Determine the [x, y] coordinate at the center of the cell enclosing the given text.  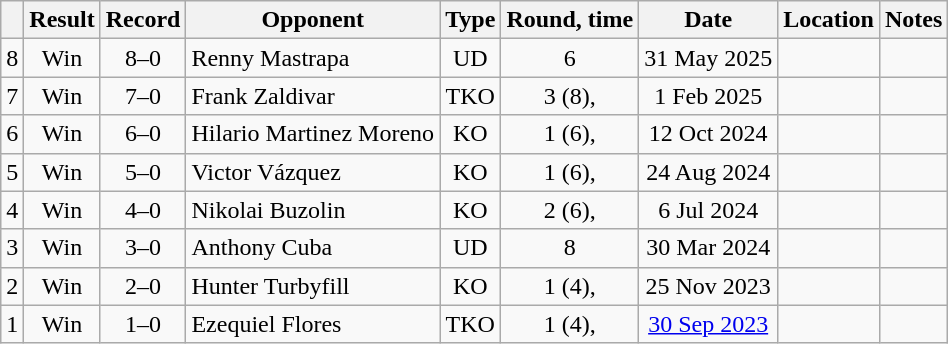
30 Sep 2023 [708, 324]
Round, time [570, 20]
Hunter Turbyfill [313, 286]
7 [12, 96]
Location [829, 20]
6–0 [143, 134]
4 [12, 210]
Renny Mastrapa [313, 58]
4–0 [143, 210]
8–0 [143, 58]
24 Aug 2024 [708, 172]
Date [708, 20]
1–0 [143, 324]
6 Jul 2024 [708, 210]
3 (8), [570, 96]
2 (6), [570, 210]
Hilario Martinez Moreno [313, 134]
Result [62, 20]
2–0 [143, 286]
5 [12, 172]
Victor Vázquez [313, 172]
1 Feb 2025 [708, 96]
Ezequiel Flores [313, 324]
31 May 2025 [708, 58]
Record [143, 20]
7–0 [143, 96]
Type [470, 20]
3–0 [143, 248]
30 Mar 2024 [708, 248]
Opponent [313, 20]
Anthony Cuba [313, 248]
12 Oct 2024 [708, 134]
3 [12, 248]
Nikolai Buzolin [313, 210]
25 Nov 2023 [708, 286]
Notes [913, 20]
5–0 [143, 172]
Frank Zaldivar [313, 96]
1 [12, 324]
2 [12, 286]
